Search for the cell housing the specified text and yield its [x, y] center coordinate. 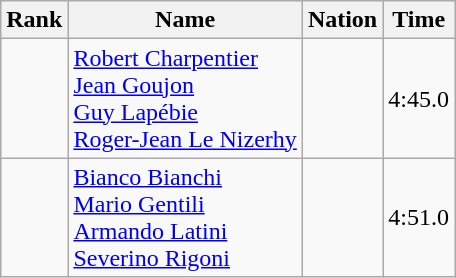
Name [185, 20]
Rank [34, 20]
4:45.0 [419, 98]
Time [419, 20]
Nation [342, 20]
4:51.0 [419, 218]
Bianco BianchiMario GentiliArmando LatiniSeverino Rigoni [185, 218]
Robert CharpentierJean GoujonGuy LapébieRoger-Jean Le Nizerhy [185, 98]
